Detect which cell encompasses the target text, then output its [X, Y] center coordinate. 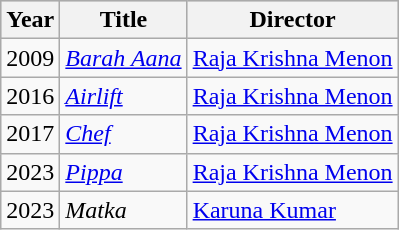
Director [292, 20]
Pippa [124, 172]
Matka [124, 210]
Chef [124, 134]
Title [124, 20]
Year [30, 20]
Karuna Kumar [292, 210]
2017 [30, 134]
Airlift [124, 96]
2016 [30, 96]
Barah Aana [124, 58]
2009 [30, 58]
